Scan for the cell matching the given text and deliver its [x, y] coordinate at center. 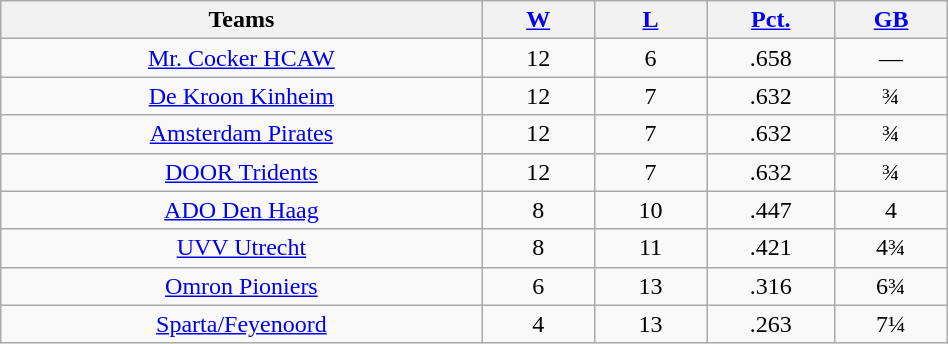
7¼ [891, 324]
10 [650, 210]
L [650, 20]
4¾ [891, 248]
De Kroon Kinheim [242, 96]
.658 [771, 58]
11 [650, 248]
.447 [771, 210]
GB [891, 20]
Omron Pioniers [242, 286]
Amsterdam Pirates [242, 134]
Teams [242, 20]
Sparta/Feyenoord [242, 324]
W [538, 20]
Pct. [771, 20]
.316 [771, 286]
DOOR Tridents [242, 172]
ADO Den Haag [242, 210]
UVV Utrecht [242, 248]
Mr. Cocker HCAW [242, 58]
— [891, 58]
6¾ [891, 286]
.421 [771, 248]
.263 [771, 324]
